Scan for the cell matching the given text and deliver its (X, Y) coordinate at center. 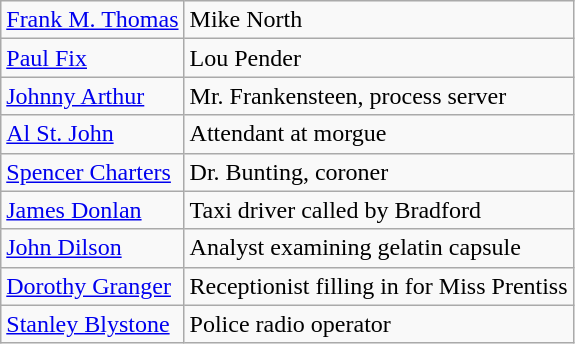
Receptionist filling in for Miss Prentiss (378, 286)
Attendant at morgue (378, 134)
Al St. John (92, 134)
Taxi driver called by Bradford (378, 210)
Police radio operator (378, 324)
Dorothy Granger (92, 286)
Johnny Arthur (92, 96)
John Dilson (92, 248)
James Donlan (92, 210)
Frank M. Thomas (92, 20)
Analyst examining gelatin capsule (378, 248)
Paul Fix (92, 58)
Spencer Charters (92, 172)
Mike North (378, 20)
Dr. Bunting, coroner (378, 172)
Stanley Blystone (92, 324)
Lou Pender (378, 58)
Mr. Frankensteen, process server (378, 96)
